For the text-containing cell, return its midpoint in (X, Y) coordinate format. 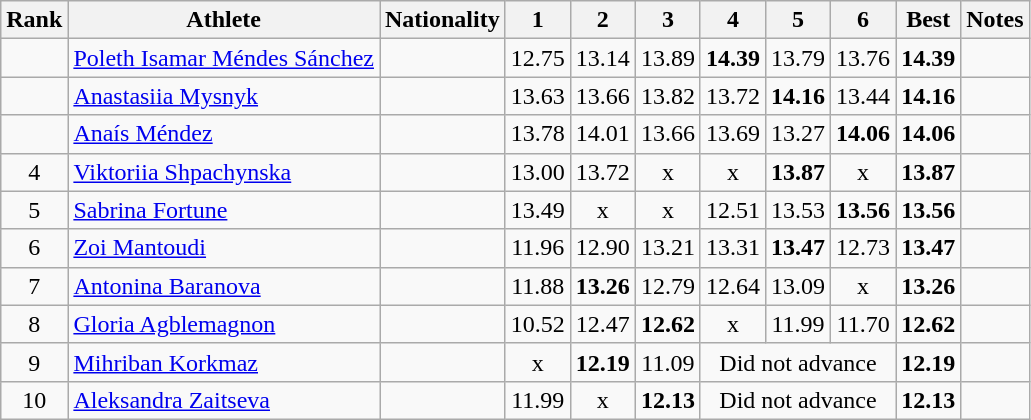
Anaís Méndez (224, 134)
13.31 (732, 248)
Zoi Mantoudi (224, 248)
7 (34, 286)
Viktoriia Shpachynska (224, 172)
13.69 (732, 134)
Best (928, 20)
Gloria Agblemagnon (224, 324)
1 (538, 20)
2 (602, 20)
13.14 (602, 58)
Athlete (224, 20)
Rank (34, 20)
13.00 (538, 172)
13.82 (668, 96)
Nationality (443, 20)
Antonina Baranova (224, 286)
12.64 (732, 286)
14.01 (602, 134)
Sabrina Fortune (224, 210)
Notes (995, 20)
13.49 (538, 210)
13.78 (538, 134)
9 (34, 362)
13.27 (798, 134)
13.63 (538, 96)
12.75 (538, 58)
3 (668, 20)
12.79 (668, 286)
12.73 (864, 248)
11.88 (538, 286)
12.51 (732, 210)
13.21 (668, 248)
13.89 (668, 58)
11.70 (864, 324)
11.96 (538, 248)
11.09 (668, 362)
12.47 (602, 324)
13.76 (864, 58)
Poleth Isamar Méndes Sánchez (224, 58)
13.79 (798, 58)
12.90 (602, 248)
10 (34, 400)
13.53 (798, 210)
Mihriban Korkmaz (224, 362)
Anastasiia Mysnyk (224, 96)
8 (34, 324)
13.09 (798, 286)
13.44 (864, 96)
Aleksandra Zaitseva (224, 400)
10.52 (538, 324)
